From the cell containing the given text, extract its center point as [X, Y] coordinate. 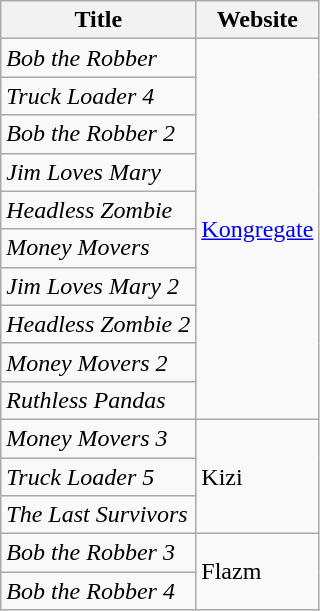
Ruthless Pandas [98, 400]
Truck Loader 5 [98, 477]
Bob the Robber 4 [98, 591]
Money Movers 2 [98, 362]
Bob the Robber [98, 58]
The Last Survivors [98, 515]
Website [258, 20]
Jim Loves Mary 2 [98, 286]
Headless Zombie [98, 210]
Jim Loves Mary [98, 172]
Bob the Robber 2 [98, 134]
Kongregate [258, 230]
Flazm [258, 572]
Money Movers 3 [98, 438]
Kizi [258, 476]
Title [98, 20]
Truck Loader 4 [98, 96]
Bob the Robber 3 [98, 553]
Headless Zombie 2 [98, 324]
Money Movers [98, 248]
